Detect which cell encompasses the target text, then output its [X, Y] center coordinate. 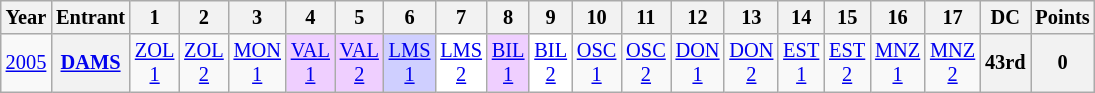
OSC2 [646, 63]
VAL1 [310, 63]
8 [508, 17]
9 [550, 17]
DON1 [698, 63]
3 [258, 17]
5 [360, 17]
ZOL2 [204, 63]
MON1 [258, 63]
EST1 [801, 63]
OSC1 [596, 63]
Year [26, 17]
Points [1062, 17]
13 [751, 17]
EST2 [847, 63]
17 [952, 17]
11 [646, 17]
LMS2 [461, 63]
7 [461, 17]
DAMS [90, 63]
DC [1005, 17]
1 [154, 17]
ZOL1 [154, 63]
VAL2 [360, 63]
2 [204, 17]
43rd [1005, 63]
DON2 [751, 63]
10 [596, 17]
12 [698, 17]
MNZ2 [952, 63]
6 [410, 17]
15 [847, 17]
BIL1 [508, 63]
2005 [26, 63]
14 [801, 17]
MNZ1 [898, 63]
BIL2 [550, 63]
16 [898, 17]
4 [310, 17]
Entrant [90, 17]
0 [1062, 63]
LMS1 [410, 63]
